Provide the [x, y] coordinate of the cell's center where the given text is located.  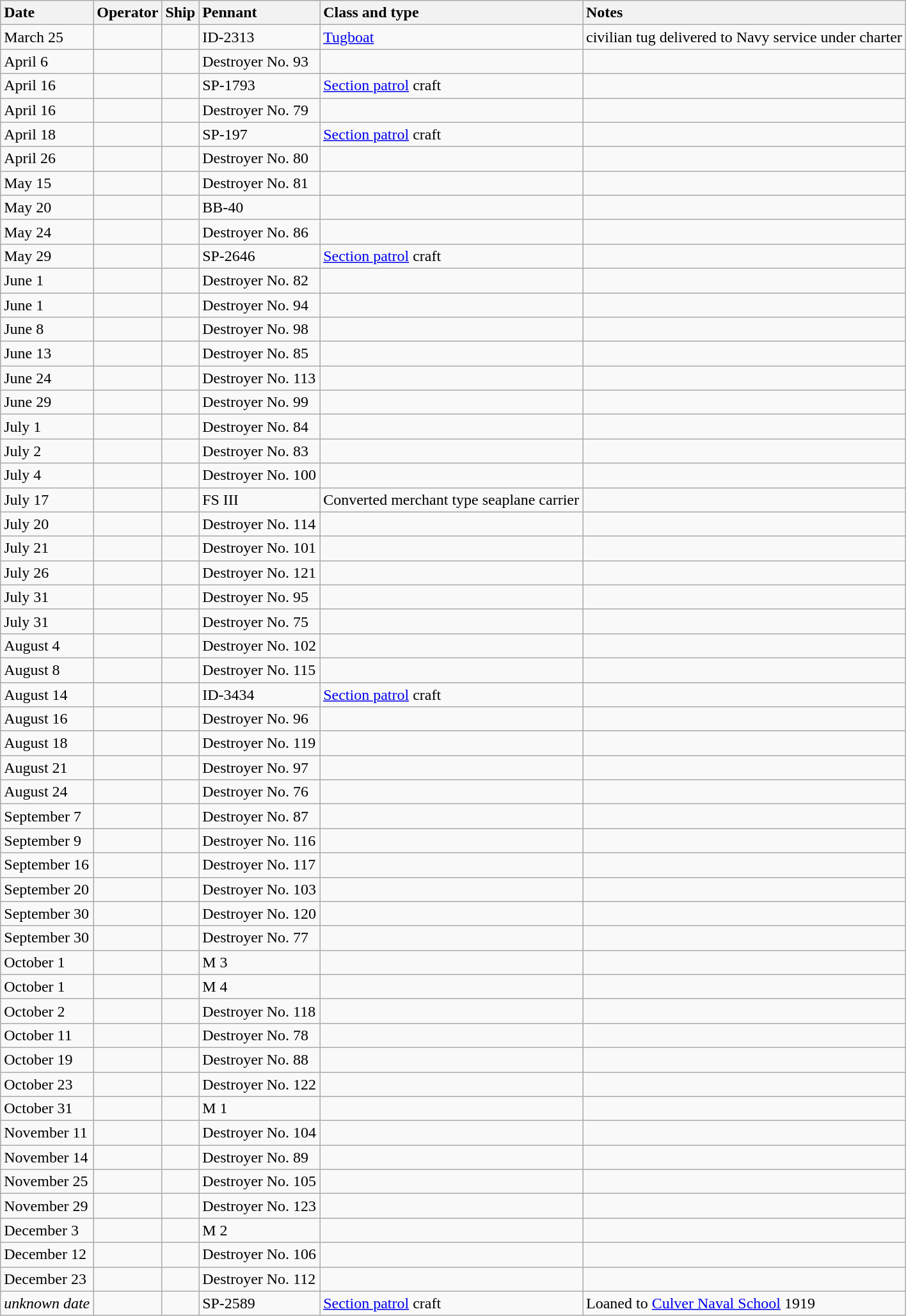
Destroyer No. 77 [260, 938]
May 20 [47, 207]
Destroyer No. 86 [260, 232]
Date [47, 13]
June 29 [47, 402]
Destroyer No. 76 [260, 792]
Destroyer No. 101 [260, 548]
October 31 [47, 1109]
December 12 [47, 1255]
July 20 [47, 524]
Destroyer No. 93 [260, 61]
October 19 [47, 1059]
November 29 [47, 1206]
Destroyer No. 78 [260, 1035]
December 3 [47, 1230]
Destroyer No. 96 [260, 719]
Class and type [452, 13]
Destroyer No. 95 [260, 597]
Destroyer No. 119 [260, 743]
May 15 [47, 183]
December 23 [47, 1279]
Destroyer No. 105 [260, 1182]
Destroyer No. 87 [260, 816]
Destroyer No. 84 [260, 427]
Destroyer No. 79 [260, 110]
Destroyer No. 103 [260, 889]
Destroyer No. 123 [260, 1206]
October 11 [47, 1035]
July 17 [47, 500]
Notes [743, 13]
Destroyer No. 106 [260, 1255]
Destroyer No. 120 [260, 914]
Destroyer No. 112 [260, 1279]
SP-197 [260, 134]
August 21 [47, 768]
Destroyer No. 82 [260, 280]
Tugboat [452, 37]
FS III [260, 500]
September 7 [47, 816]
M 1 [260, 1109]
Destroyer No. 114 [260, 524]
ID-3434 [260, 694]
August 8 [47, 670]
April 6 [47, 61]
Destroyer No. 117 [260, 865]
November 25 [47, 1182]
April 18 [47, 134]
August 14 [47, 694]
May 29 [47, 256]
July 4 [47, 475]
June 24 [47, 378]
Destroyer No. 85 [260, 354]
August 16 [47, 719]
Destroyer No. 102 [260, 646]
Destroyer No. 97 [260, 768]
October 2 [47, 1011]
SP-2646 [260, 256]
M 4 [260, 987]
Destroyer No. 83 [260, 451]
M 2 [260, 1230]
Operator [128, 13]
September 16 [47, 865]
civilian tug delivered to Navy service under charter [743, 37]
Destroyer No. 118 [260, 1011]
Destroyer No. 98 [260, 329]
Ship [180, 13]
April 26 [47, 159]
Destroyer No. 104 [260, 1133]
Destroyer No. 81 [260, 183]
August 24 [47, 792]
August 4 [47, 646]
Destroyer No. 80 [260, 159]
Destroyer No. 99 [260, 402]
June 8 [47, 329]
Destroyer No. 116 [260, 841]
August 18 [47, 743]
July 21 [47, 548]
May 24 [47, 232]
September 20 [47, 889]
Destroyer No. 115 [260, 670]
Destroyer No. 122 [260, 1084]
July 26 [47, 573]
Converted merchant type seaplane carrier [452, 500]
SP-1793 [260, 86]
March 25 [47, 37]
October 23 [47, 1084]
Destroyer No. 88 [260, 1059]
Destroyer No. 75 [260, 621]
November 11 [47, 1133]
Pennant [260, 13]
July 1 [47, 427]
June 13 [47, 354]
November 14 [47, 1157]
M 3 [260, 962]
Destroyer No. 94 [260, 305]
ID-2313 [260, 37]
July 2 [47, 451]
unknown date [47, 1303]
Destroyer No. 121 [260, 573]
September 9 [47, 841]
Destroyer No. 89 [260, 1157]
Destroyer No. 100 [260, 475]
Destroyer No. 113 [260, 378]
SP-2589 [260, 1303]
BB-40 [260, 207]
Loaned to Culver Naval School 1919 [743, 1303]
